Provide the [x, y] coordinate of the cell's center where the given text is located.  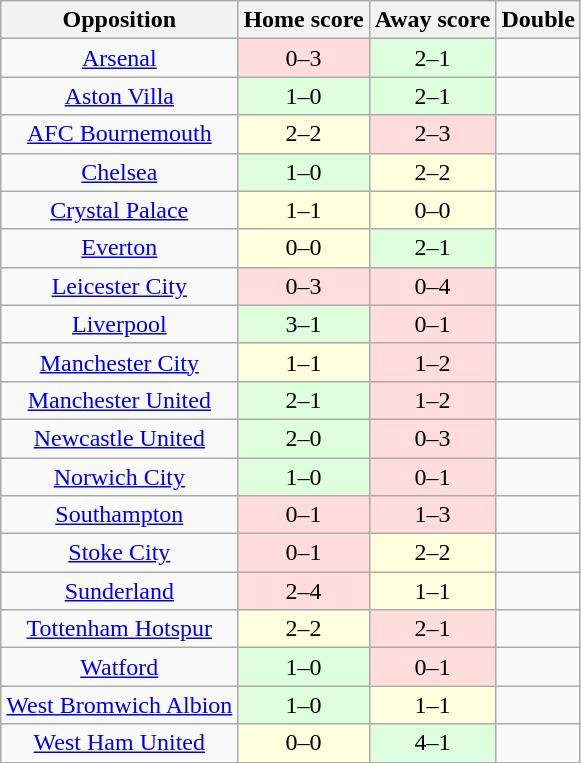
Southampton [120, 515]
West Bromwich Albion [120, 705]
Crystal Palace [120, 210]
Tottenham Hotspur [120, 629]
Chelsea [120, 172]
Liverpool [120, 324]
4–1 [432, 743]
3–1 [304, 324]
Norwich City [120, 477]
Arsenal [120, 58]
Home score [304, 20]
2–4 [304, 591]
2–3 [432, 134]
Double [538, 20]
AFC Bournemouth [120, 134]
Manchester City [120, 362]
Manchester United [120, 400]
Sunderland [120, 591]
West Ham United [120, 743]
Opposition [120, 20]
1–3 [432, 515]
Everton [120, 248]
Stoke City [120, 553]
Aston Villa [120, 96]
2–0 [304, 438]
Watford [120, 667]
Away score [432, 20]
0–4 [432, 286]
Newcastle United [120, 438]
Leicester City [120, 286]
